Provide the (x, y) coordinate of the cell's center where the given text is located.  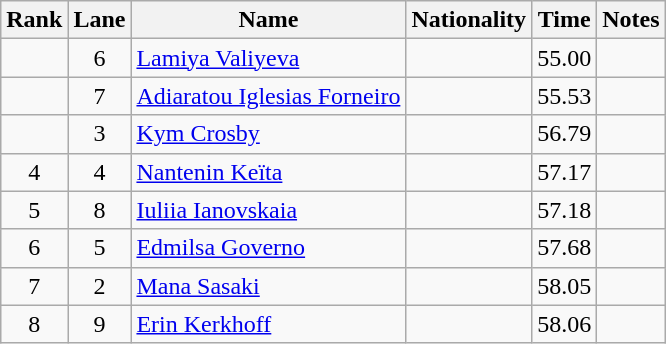
57.18 (564, 210)
58.06 (564, 324)
55.00 (564, 58)
55.53 (564, 96)
Time (564, 20)
Nantenin Keïta (268, 172)
Iuliia Ianovskaia (268, 210)
Lamiya Valiyeva (268, 58)
Nationality (469, 20)
Mana Sasaki (268, 286)
57.68 (564, 248)
Name (268, 20)
57.17 (564, 172)
Edmilsa Governo (268, 248)
Erin Kerkhoff (268, 324)
9 (100, 324)
2 (100, 286)
Kym Crosby (268, 134)
Notes (631, 20)
Rank (34, 20)
58.05 (564, 286)
Lane (100, 20)
56.79 (564, 134)
Adiaratou Iglesias Forneiro (268, 96)
3 (100, 134)
